Capture the cell that displays the provided text and extract its (X, Y) central coordinate. 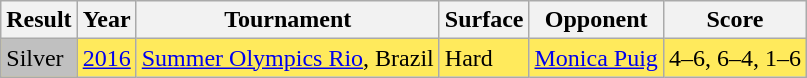
Year (106, 20)
Score (734, 20)
Hard (484, 58)
Result (39, 20)
Silver (39, 58)
Summer Olympics Rio, Brazil (288, 58)
4–6, 6–4, 1–6 (734, 58)
2016 (106, 58)
Monica Puig (596, 58)
Opponent (596, 20)
Tournament (288, 20)
Surface (484, 20)
